Find where the given text appears and provide that cell's center as (x, y) coordinate. 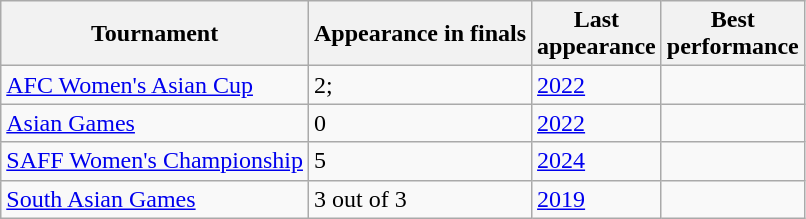
South Asian Games (155, 199)
2024 (597, 161)
0 (420, 123)
3 out of 3 (420, 199)
Appearance in finals (420, 34)
SAFF Women's Championship (155, 161)
Tournament (155, 34)
Lastappearance (597, 34)
Bestperformance (732, 34)
AFC Women's Asian Cup (155, 85)
2019 (597, 199)
2; (420, 85)
5 (420, 161)
Asian Games (155, 123)
